Determine the [X, Y] coordinate at the center of the cell enclosing the given text.  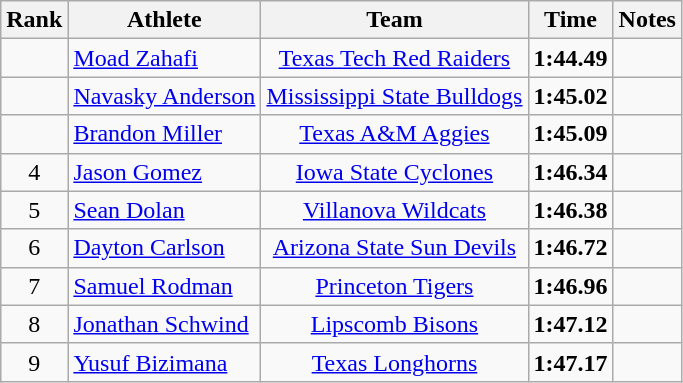
5 [34, 210]
1:46.34 [570, 172]
Samuel Rodman [164, 286]
Texas Tech Red Raiders [394, 58]
Lipscomb Bisons [394, 324]
Notes [647, 20]
7 [34, 286]
Navasky Anderson [164, 96]
Arizona State Sun Devils [394, 248]
Moad Zahafi [164, 58]
1:45.02 [570, 96]
8 [34, 324]
Princeton Tigers [394, 286]
1:46.72 [570, 248]
Yusuf Bizimana [164, 362]
6 [34, 248]
Jason Gomez [164, 172]
4 [34, 172]
1:45.09 [570, 134]
1:46.96 [570, 286]
Athlete [164, 20]
Mississippi State Bulldogs [394, 96]
1:47.17 [570, 362]
1:46.38 [570, 210]
Texas A&M Aggies [394, 134]
9 [34, 362]
Villanova Wildcats [394, 210]
1:44.49 [570, 58]
Sean Dolan [164, 210]
Texas Longhorns [394, 362]
Iowa State Cyclones [394, 172]
Dayton Carlson [164, 248]
Jonathan Schwind [164, 324]
Brandon Miller [164, 134]
Time [570, 20]
Rank [34, 20]
1:47.12 [570, 324]
Team [394, 20]
